Provide the [x, y] coordinate of the cell's center where the given text is located.  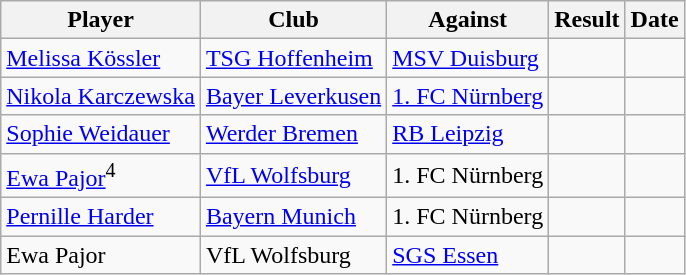
Result [587, 20]
Club [293, 20]
Ewa Pajor [101, 255]
Sophie Weidauer [101, 134]
Bayern Munich [293, 217]
Player [101, 20]
TSG Hoffenheim [293, 58]
Date [654, 20]
SGS Essen [468, 255]
Werder Bremen [293, 134]
Against [468, 20]
Melissa Kössler [101, 58]
Ewa Pajor4 [101, 176]
Bayer Leverkusen [293, 96]
MSV Duisburg [468, 58]
Nikola Karczewska [101, 96]
Pernille Harder [101, 217]
RB Leipzig [468, 134]
